Return the [X, Y] coordinate for the center point of the cell that contains the specified text.  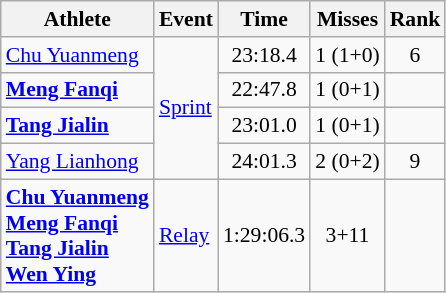
Tang Jialin [78, 126]
Rank [416, 19]
Chu YuanmengMeng FanqiTang JialinWen Ying [78, 235]
Time [264, 19]
6 [416, 55]
Yang Lianhong [78, 162]
Chu Yuanmeng [78, 55]
1:29:06.3 [264, 235]
2 (0+2) [347, 162]
23:01.0 [264, 126]
22:47.8 [264, 90]
Event [186, 19]
23:18.4 [264, 55]
Relay [186, 235]
1 (1+0) [347, 55]
Sprint [186, 108]
9 [416, 162]
Misses [347, 19]
3+11 [347, 235]
Athlete [78, 19]
Meng Fanqi [78, 90]
24:01.3 [264, 162]
